Detect which cell encompasses the target text, then output its [x, y] center coordinate. 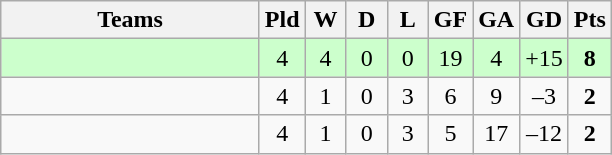
GA [496, 20]
+15 [544, 58]
5 [450, 134]
Pld [282, 20]
19 [450, 58]
8 [590, 58]
9 [496, 96]
Teams [130, 20]
W [326, 20]
17 [496, 134]
D [366, 20]
–3 [544, 96]
L [408, 20]
6 [450, 96]
GF [450, 20]
Pts [590, 20]
GD [544, 20]
–12 [544, 134]
